Detect which cell encompasses the target text, then output its [x, y] center coordinate. 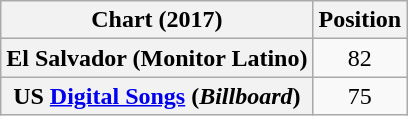
US Digital Songs (Billboard) [157, 96]
Position [360, 20]
Chart (2017) [157, 20]
El Salvador (Monitor Latino) [157, 58]
82 [360, 58]
75 [360, 96]
